Locate the cell with the specified text and output its [X, Y] center coordinate. 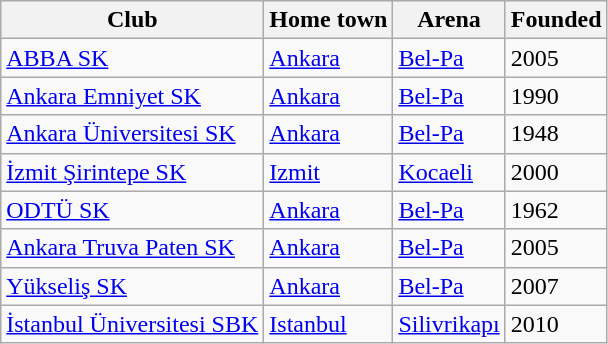
Yükseliş SK [132, 286]
İstanbul Üniversitesi SBK [132, 324]
Founded [556, 20]
2010 [556, 324]
Izmit [328, 172]
1948 [556, 134]
1990 [556, 96]
Club [132, 20]
Istanbul [328, 324]
Ankara Emniyet SK [132, 96]
İzmit Şirintepe SK [132, 172]
Ankara Üniversitesi SK [132, 134]
Silivrikapı [449, 324]
Ankara Truva Paten SK [132, 248]
Arena [449, 20]
2007 [556, 286]
ODTÜ SK [132, 210]
ABBA SK [132, 58]
1962 [556, 210]
Home town [328, 20]
Kocaeli [449, 172]
2000 [556, 172]
